Provide the [x, y] coordinate of the cell's center where the given text is located.  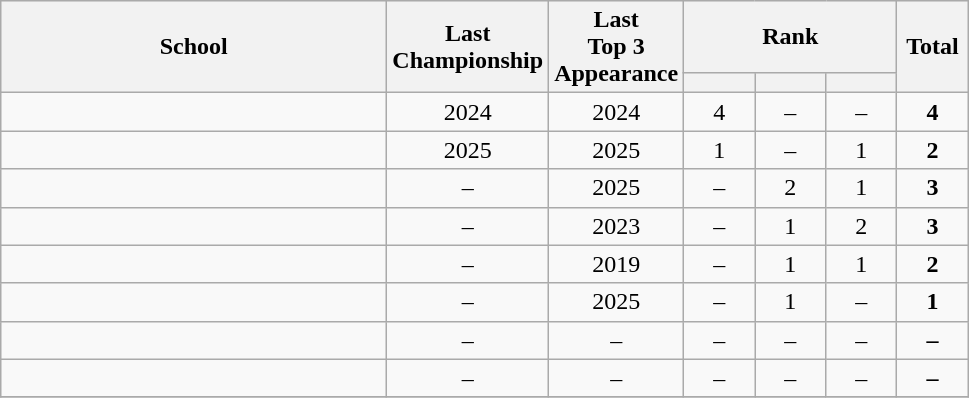
Total [932, 47]
2023 [616, 226]
LastTop 3Appearance [616, 47]
2019 [616, 264]
School [194, 47]
LastChampionship [468, 47]
Rank [790, 36]
